Provide the [X, Y] coordinate of the cell's center where the given text is located.  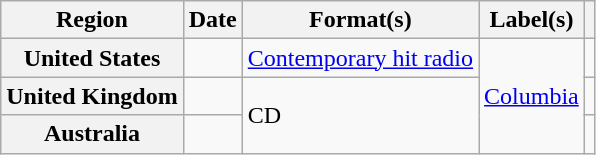
Columbia [532, 96]
Label(s) [532, 20]
United Kingdom [92, 96]
Australia [92, 134]
CD [360, 115]
Format(s) [360, 20]
Region [92, 20]
Date [212, 20]
United States [92, 58]
Contemporary hit radio [360, 58]
